Pinpoint the cell where the given text exists, returning its (X, Y) midpoint coordinate. 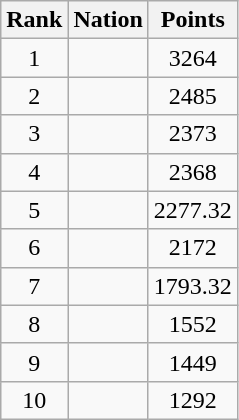
2277.32 (192, 210)
4 (34, 172)
10 (34, 400)
1292 (192, 400)
6 (34, 248)
9 (34, 362)
7 (34, 286)
5 (34, 210)
2485 (192, 96)
8 (34, 324)
Rank (34, 20)
2 (34, 96)
3264 (192, 58)
3 (34, 134)
1552 (192, 324)
1 (34, 58)
1793.32 (192, 286)
Points (192, 20)
2373 (192, 134)
Nation (108, 20)
2368 (192, 172)
1449 (192, 362)
2172 (192, 248)
